Return the (x, y) coordinate for the center point of the cell that contains the specified text.  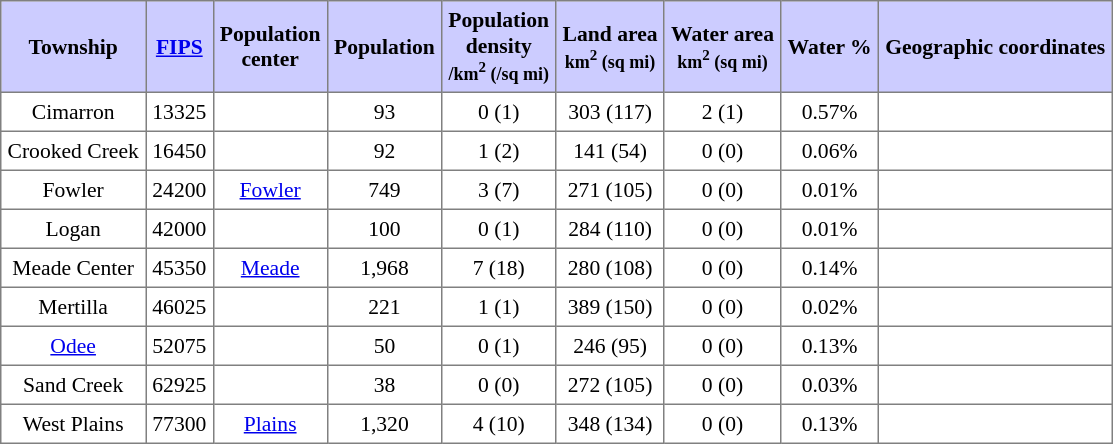
42000 (180, 228)
2 (1) (722, 112)
749 (384, 190)
Sand Creek (74, 384)
Cimarron (74, 112)
0.02% (830, 306)
7 (18) (499, 268)
77300 (180, 424)
Geographic coordinates (995, 47)
1 (1) (499, 306)
303 (117) (610, 112)
271 (105) (610, 190)
16450 (180, 150)
92 (384, 150)
Crooked Creek (74, 150)
272 (105) (610, 384)
348 (134) (610, 424)
0.06% (830, 150)
Township (74, 47)
141 (54) (610, 150)
93 (384, 112)
284 (110) (610, 228)
0.03% (830, 384)
1,320 (384, 424)
389 (150) (610, 306)
Water % (830, 47)
FIPS (180, 47)
Meade Center (74, 268)
50 (384, 346)
Logan (74, 228)
280 (108) (610, 268)
1,968 (384, 268)
3 (7) (499, 190)
24200 (180, 190)
100 (384, 228)
Mertilla (74, 306)
Odee (74, 346)
4 (10) (499, 424)
52075 (180, 346)
62925 (180, 384)
Populationcenter (270, 47)
Plains (270, 424)
221 (384, 306)
Meade (270, 268)
Populationdensity/km2 (/sq mi) (499, 47)
1 (2) (499, 150)
Water areakm2 (sq mi) (722, 47)
Population (384, 47)
246 (95) (610, 346)
Land areakm2 (sq mi) (610, 47)
46025 (180, 306)
0.14% (830, 268)
13325 (180, 112)
West Plains (74, 424)
0.57% (830, 112)
38 (384, 384)
45350 (180, 268)
